Detect which cell encompasses the target text, then output its (X, Y) center coordinate. 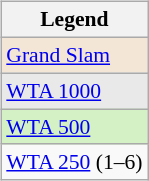
Legend (74, 20)
WTA 500 (74, 127)
Grand Slam (74, 55)
WTA 250 (1–6) (74, 162)
WTA 1000 (74, 91)
